Find where the given text appears and provide that cell's center as [X, Y] coordinate. 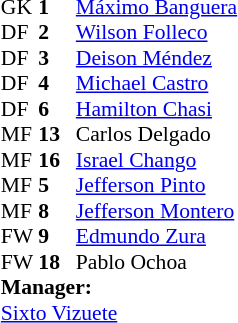
4 [57, 83]
Carlos Delgado [156, 135]
3 [57, 58]
Michael Castro [156, 83]
Hamilton Chasi [156, 109]
Edmundo Zura [156, 237]
Wilson Folleco [156, 33]
9 [57, 237]
13 [57, 135]
Jefferson Montero [156, 211]
Pablo Ochoa [156, 262]
Deison Méndez [156, 58]
8 [57, 211]
5 [57, 185]
Manager: [119, 287]
Jefferson Pinto [156, 185]
16 [57, 160]
18 [57, 262]
6 [57, 109]
Israel Chango [156, 160]
2 [57, 33]
